Output the [x, y] coordinate of the center of the cell containing the given text.  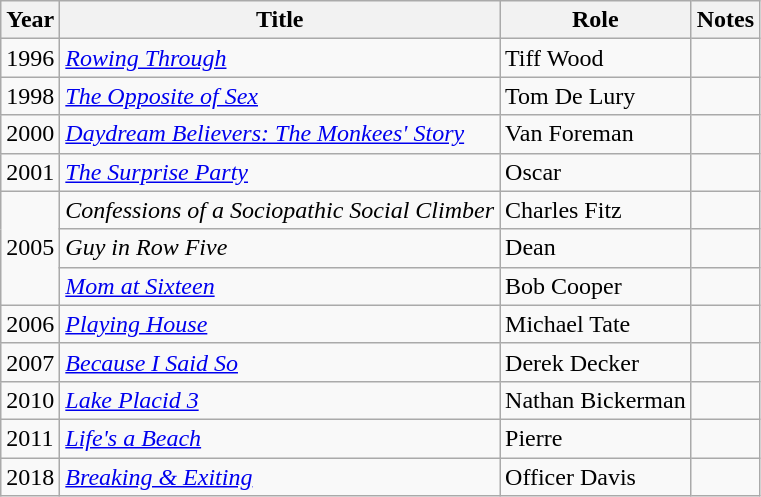
2010 [30, 400]
Role [596, 20]
Officer Davis [596, 477]
Guy in Row Five [280, 248]
Playing House [280, 324]
Van Foreman [596, 134]
Bob Cooper [596, 286]
Nathan Bickerman [596, 400]
2011 [30, 438]
Confessions of a Sociopathic Social Climber [280, 210]
2018 [30, 477]
Notes [725, 20]
2005 [30, 248]
Lake Placid 3 [280, 400]
Tom De Lury [596, 96]
1998 [30, 96]
Breaking & Exiting [280, 477]
Charles Fitz [596, 210]
Mom at Sixteen [280, 286]
Because I Said So [280, 362]
Title [280, 20]
Oscar [596, 172]
Dean [596, 248]
The Surprise Party [280, 172]
2007 [30, 362]
Life's a Beach [280, 438]
Rowing Through [280, 58]
2001 [30, 172]
1996 [30, 58]
2000 [30, 134]
Daydream Believers: The Monkees' Story [280, 134]
Michael Tate [596, 324]
Year [30, 20]
Pierre [596, 438]
Tiff Wood [596, 58]
The Opposite of Sex [280, 96]
Derek Decker [596, 362]
2006 [30, 324]
